From the cell containing the given text, extract its center point as (X, Y) coordinate. 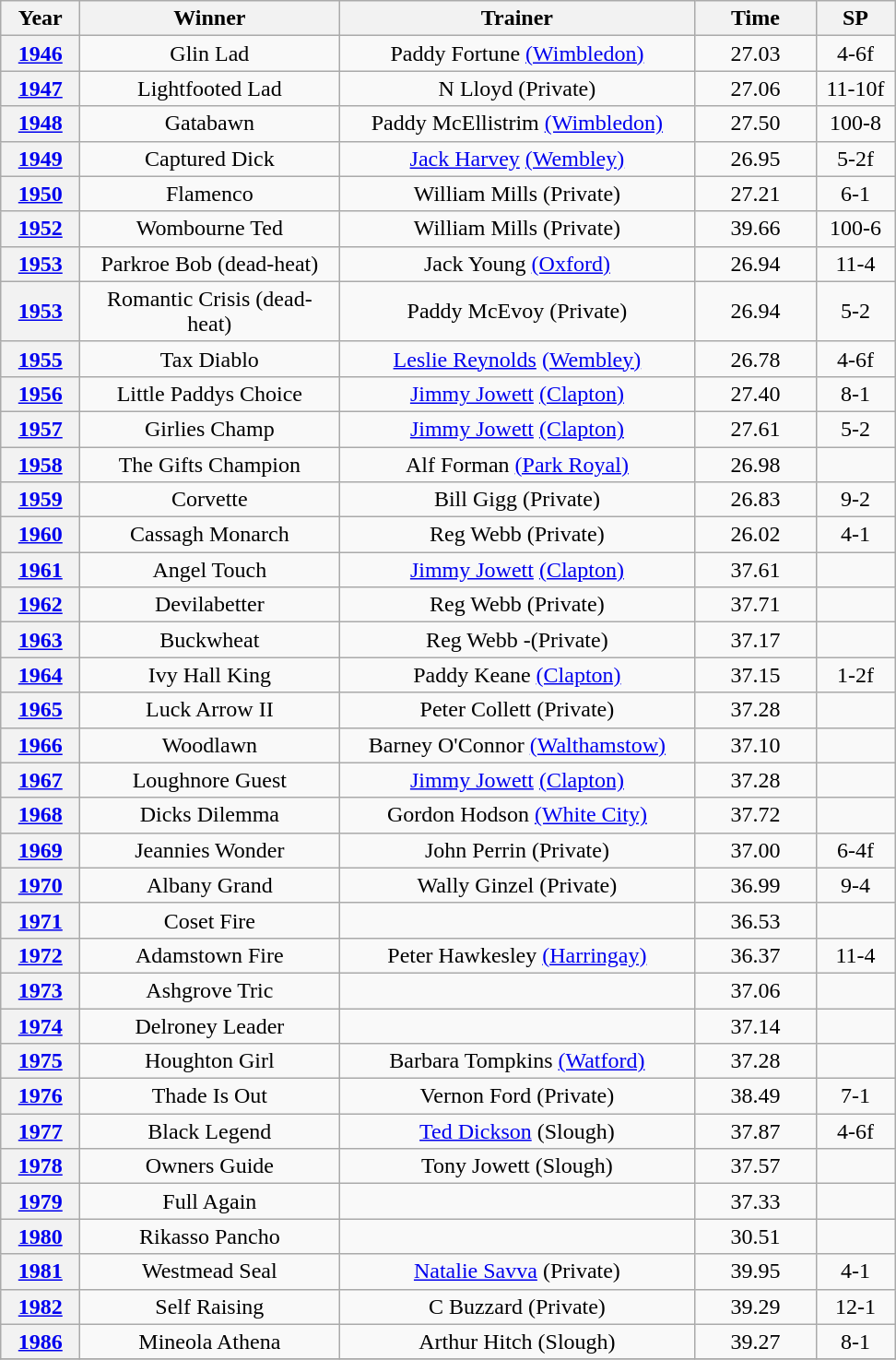
Cassagh Monarch (210, 535)
37.33 (756, 1201)
1957 (41, 429)
Vernon Ford (Private) (517, 1096)
Luck Arrow II (210, 710)
Houghton Girl (210, 1061)
SP (855, 18)
6-4f (855, 850)
27.03 (756, 53)
1986 (41, 1342)
37.00 (756, 850)
1955 (41, 359)
11-10f (855, 89)
1956 (41, 394)
Ivy Hall King (210, 675)
1962 (41, 605)
Winner (210, 18)
37.14 (756, 1026)
N Lloyd (Private) (517, 89)
37.10 (756, 745)
1949 (41, 159)
36.53 (756, 920)
37.61 (756, 570)
Lightfooted Lad (210, 89)
1980 (41, 1236)
Time (756, 18)
1950 (41, 194)
Wombourne Ted (210, 229)
Corvette (210, 500)
Wally Ginzel (Private) (517, 885)
Devilabetter (210, 605)
26.95 (756, 159)
1958 (41, 464)
1967 (41, 780)
1960 (41, 535)
Loughnore Guest (210, 780)
Parkroe Bob (dead-heat) (210, 264)
26.78 (756, 359)
1-2f (855, 675)
37.87 (756, 1131)
Dicks Dilemma (210, 815)
Gatabawn (210, 124)
Jack Harvey (Wembley) (517, 159)
7-1 (855, 1096)
39.95 (756, 1271)
100-6 (855, 229)
26.02 (756, 535)
39.66 (756, 229)
9-4 (855, 885)
100-8 (855, 124)
Paddy McEvoy (Private) (517, 312)
Owners Guide (210, 1166)
Barney O'Connor (Walthamstow) (517, 745)
1979 (41, 1201)
Self Raising (210, 1307)
Glin Lad (210, 53)
37.15 (756, 675)
Coset Fire (210, 920)
1959 (41, 500)
1972 (41, 955)
Trainer (517, 18)
Tony Jowett (Slough) (517, 1166)
37.71 (756, 605)
1964 (41, 675)
1982 (41, 1307)
Reg Webb -(Private) (517, 640)
1947 (41, 89)
1948 (41, 124)
27.40 (756, 394)
The Gifts Champion (210, 464)
Delroney Leader (210, 1026)
C Buzzard (Private) (517, 1307)
39.27 (756, 1342)
1966 (41, 745)
Year (41, 18)
Jack Young (Oxford) (517, 264)
Ted Dickson (Slough) (517, 1131)
1968 (41, 815)
36.99 (756, 885)
Tax Diablo (210, 359)
Captured Dick (210, 159)
1965 (41, 710)
Leslie Reynolds (Wembley) (517, 359)
Thade Is Out (210, 1096)
5-2f (855, 159)
Jeannies Wonder (210, 850)
Bill Gigg (Private) (517, 500)
1973 (41, 990)
26.98 (756, 464)
Albany Grand (210, 885)
1975 (41, 1061)
1952 (41, 229)
Natalie Savva (Private) (517, 1271)
Girlies Champ (210, 429)
1963 (41, 640)
30.51 (756, 1236)
1977 (41, 1131)
Paddy Keane (Clapton) (517, 675)
27.21 (756, 194)
1971 (41, 920)
Full Again (210, 1201)
1981 (41, 1271)
Arthur Hitch (Slough) (517, 1342)
Black Legend (210, 1131)
27.06 (756, 89)
Ashgrove Tric (210, 990)
27.50 (756, 124)
John Perrin (Private) (517, 850)
1976 (41, 1096)
1978 (41, 1166)
1969 (41, 850)
1961 (41, 570)
38.49 (756, 1096)
6-1 (855, 194)
1946 (41, 53)
Westmead Seal (210, 1271)
Alf Forman (Park Royal) (517, 464)
37.17 (756, 640)
Flamenco (210, 194)
Buckwheat (210, 640)
1970 (41, 885)
27.61 (756, 429)
Woodlawn (210, 745)
36.37 (756, 955)
37.57 (756, 1166)
Rikasso Pancho (210, 1236)
1974 (41, 1026)
Adamstown Fire (210, 955)
12-1 (855, 1307)
Romantic Crisis (dead-heat) (210, 312)
Peter Collett (Private) (517, 710)
Little Paddys Choice (210, 394)
Peter Hawkesley (Harringay) (517, 955)
39.29 (756, 1307)
37.06 (756, 990)
Paddy Fortune (Wimbledon) (517, 53)
26.83 (756, 500)
Paddy McEllistrim (Wimbledon) (517, 124)
37.72 (756, 815)
Gordon Hodson (White City) (517, 815)
Angel Touch (210, 570)
9-2 (855, 500)
Mineola Athena (210, 1342)
Barbara Tompkins (Watford) (517, 1061)
